Identify which cell holds the provided text, then report its (x, y) central coordinate. 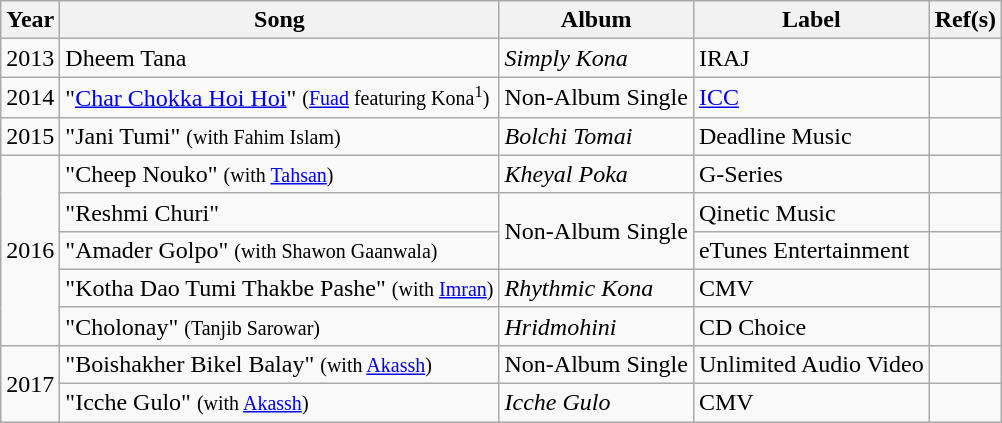
2013 (30, 58)
Unlimited Audio Video (811, 364)
2016 (30, 250)
Rhythmic Kona (596, 288)
G-Series (811, 174)
2017 (30, 383)
eTunes Entertainment (811, 250)
Label (811, 20)
IRAJ (811, 58)
Album (596, 20)
"Boishakher Bikel Balay" (with Akassh) (280, 364)
Song (280, 20)
"Amader Golpo" (with Shawon Gaanwala) (280, 250)
CD Choice (811, 326)
"Char Chokka Hoi Hoi" (Fuad featuring Kona1) (280, 97)
"Icche Gulo" (with Akassh) (280, 403)
Simply Kona (596, 58)
Ref(s) (965, 20)
Kheyal Poka (596, 174)
"Cholonay" (Tanjib Sarowar) (280, 326)
Deadline Music (811, 136)
2014 (30, 97)
2015 (30, 136)
Hridmohini (596, 326)
"Jani Tumi" (with Fahim Islam) (280, 136)
ICC (811, 97)
"Cheep Nouko" (with Tahsan) (280, 174)
"Reshmi Churi" (280, 212)
Year (30, 20)
"Kotha Dao Tumi Thakbe Pashe" (with Imran) (280, 288)
Icche Gulo (596, 403)
Qinetic Music (811, 212)
Bolchi Tomai (596, 136)
Dheem Tana (280, 58)
